Capture the cell that displays the provided text and extract its (X, Y) central coordinate. 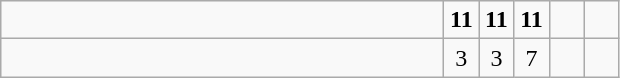
7 (532, 58)
